Return the (X, Y) coordinate for the center point of the cell that contains the specified text.  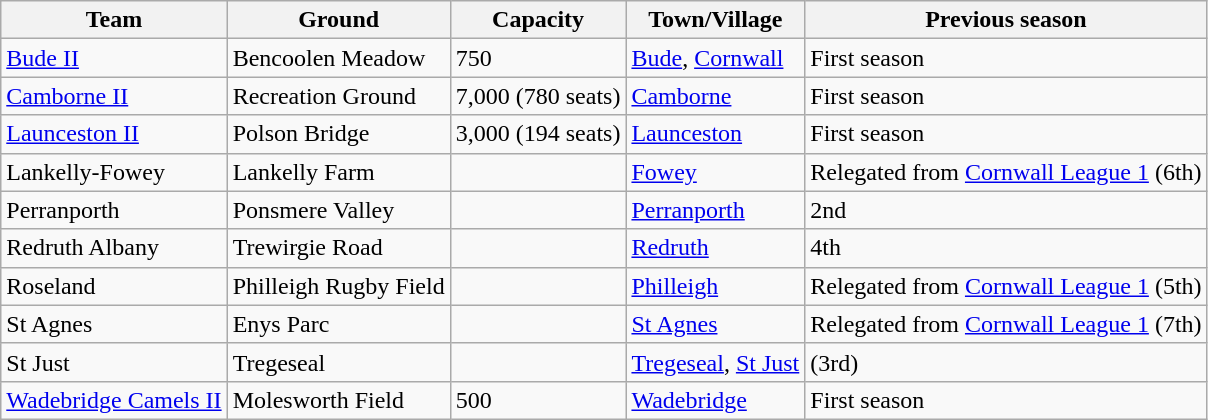
Philleigh (716, 286)
2nd (1006, 210)
Redruth (716, 248)
Trewirgie Road (338, 248)
500 (538, 400)
Roseland (114, 286)
Bude, Cornwall (716, 58)
Bude II (114, 58)
4th (1006, 248)
Camborne (716, 96)
Bencoolen Meadow (338, 58)
Tregeseal (338, 362)
3,000 (194 seats) (538, 134)
Wadebridge Camels II (114, 400)
7,000 (780 seats) (538, 96)
Tregeseal, St Just (716, 362)
Team (114, 20)
Relegated from Cornwall League 1 (6th) (1006, 172)
Recreation Ground (338, 96)
Capacity (538, 20)
Relegated from Cornwall League 1 (5th) (1006, 286)
Lankelly-Fowey (114, 172)
Polson Bridge (338, 134)
Ponsmere Valley (338, 210)
St Just (114, 362)
Philleigh Rugby Field (338, 286)
(3rd) (1006, 362)
Molesworth Field (338, 400)
Ground (338, 20)
Relegated from Cornwall League 1 (7th) (1006, 324)
Launceston (716, 134)
Previous season (1006, 20)
Lankelly Farm (338, 172)
Launceston II (114, 134)
Wadebridge (716, 400)
Camborne II (114, 96)
Redruth Albany (114, 248)
Fowey (716, 172)
Town/Village (716, 20)
750 (538, 58)
Enys Parc (338, 324)
